Locate the cell with the specified text and output its (X, Y) center coordinate. 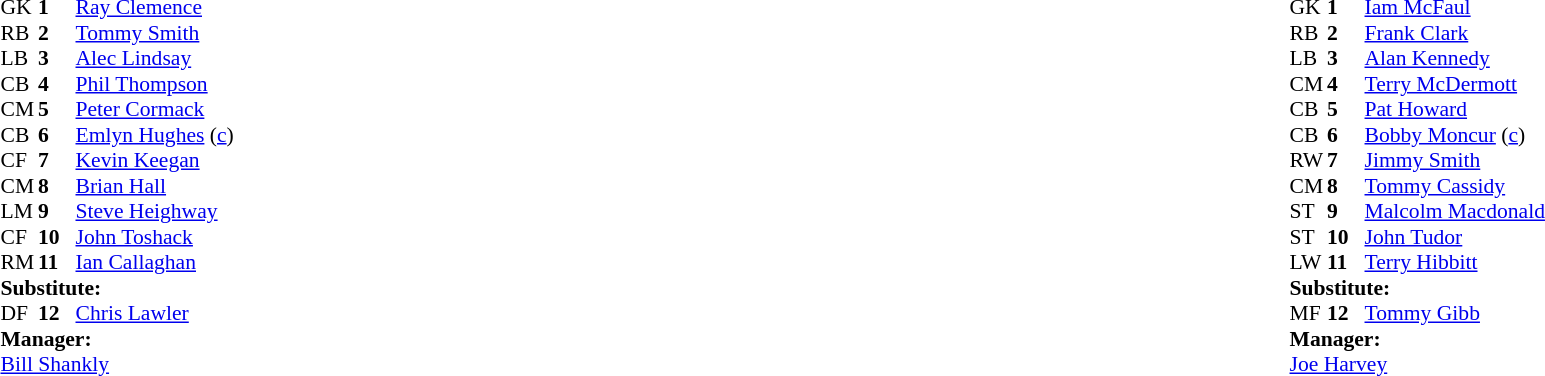
Peter Cormack (155, 109)
Tommy Cassidy (1455, 186)
DF (19, 313)
Ian Callaghan (155, 263)
Kevin Keegan (155, 161)
Jimmy Smith (1455, 161)
Brian Hall (155, 186)
LM (19, 211)
Alan Kennedy (1455, 59)
RW (1309, 161)
Tommy Smith (155, 33)
Tommy Gibb (1455, 313)
Pat Howard (1455, 109)
Steve Heighway (155, 211)
John Toshack (155, 237)
Phil Thompson (155, 84)
Chris Lawler (155, 313)
Emlyn Hughes (c) (155, 135)
RM (19, 263)
Frank Clark (1455, 33)
Bobby Moncur (c) (1455, 135)
LW (1309, 263)
John Tudor (1455, 237)
Terry Hibbitt (1455, 263)
Malcolm Macdonald (1455, 211)
Alec Lindsay (155, 59)
MF (1309, 313)
Terry McDermott (1455, 84)
